Locate the cell with the specified text and output its (x, y) center coordinate. 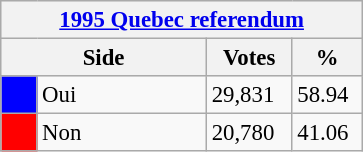
Non (122, 133)
Votes (249, 58)
Side (104, 58)
41.06 (328, 133)
20,780 (249, 133)
29,831 (249, 95)
% (328, 58)
Oui (122, 95)
58.94 (328, 95)
1995 Quebec referendum (182, 20)
